Identify which cell holds the provided text, then report its (x, y) central coordinate. 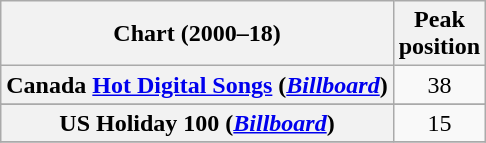
15 (439, 123)
Canada Hot Digital Songs (Billboard) (197, 85)
Peakposition (439, 34)
US Holiday 100 (Billboard) (197, 123)
Chart (2000–18) (197, 34)
38 (439, 85)
